Output the [X, Y] coordinate of the center of the cell containing the given text.  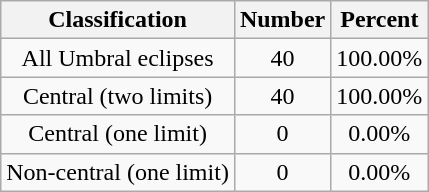
Percent [380, 20]
Central (two limits) [118, 96]
Central (one limit) [118, 134]
Non-central (one limit) [118, 172]
All Umbral eclipses [118, 58]
Classification [118, 20]
Number [282, 20]
